Detect which cell encompasses the target text, then output its (x, y) center coordinate. 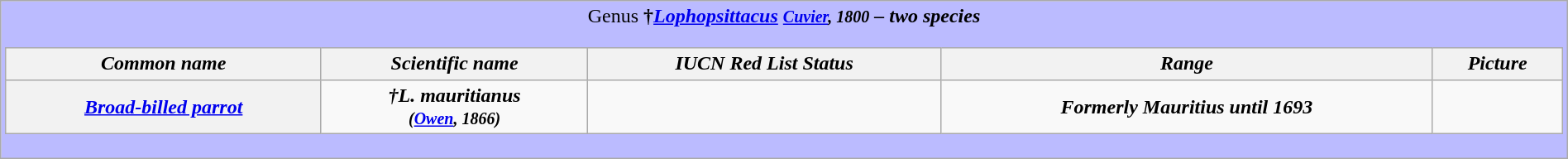
Picture (1497, 64)
Formerly Mauritius until 1693 (1186, 106)
IUCN Red List Status (764, 64)
†L. mauritianus (Owen, 1866) (454, 106)
Range (1186, 64)
Common name (164, 64)
Scientific name (454, 64)
Broad-billed parrot (164, 106)
